Return the [x, y] coordinate for the center point of the cell that contains the specified text.  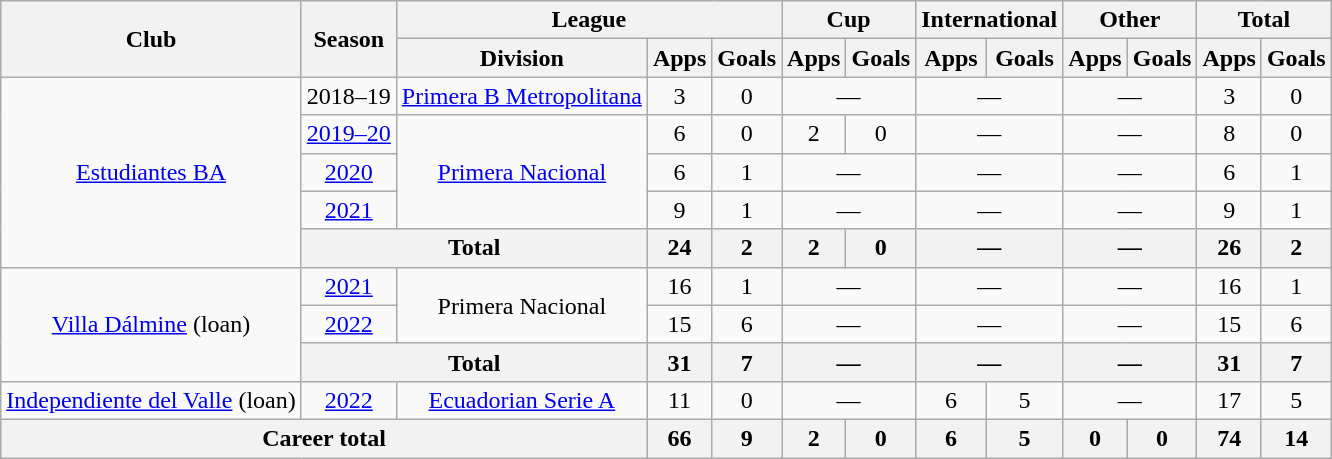
Club [152, 39]
Villa Dálmine (loan) [152, 324]
Career total [324, 438]
2020 [348, 172]
2018–19 [348, 96]
17 [1229, 400]
Other [1130, 20]
League [588, 20]
14 [1296, 438]
Ecuadorian Serie A [522, 400]
8 [1229, 134]
2019–20 [348, 134]
Primera B Metropolitana [522, 96]
Season [348, 39]
26 [1229, 248]
Independiente del Valle (loan) [152, 400]
11 [679, 400]
Cup [849, 20]
Estudiantes BA [152, 172]
International [990, 20]
74 [1229, 438]
24 [679, 248]
Division [522, 58]
66 [679, 438]
